Determine the (x, y) coordinate at the center of the cell enclosing the given text.  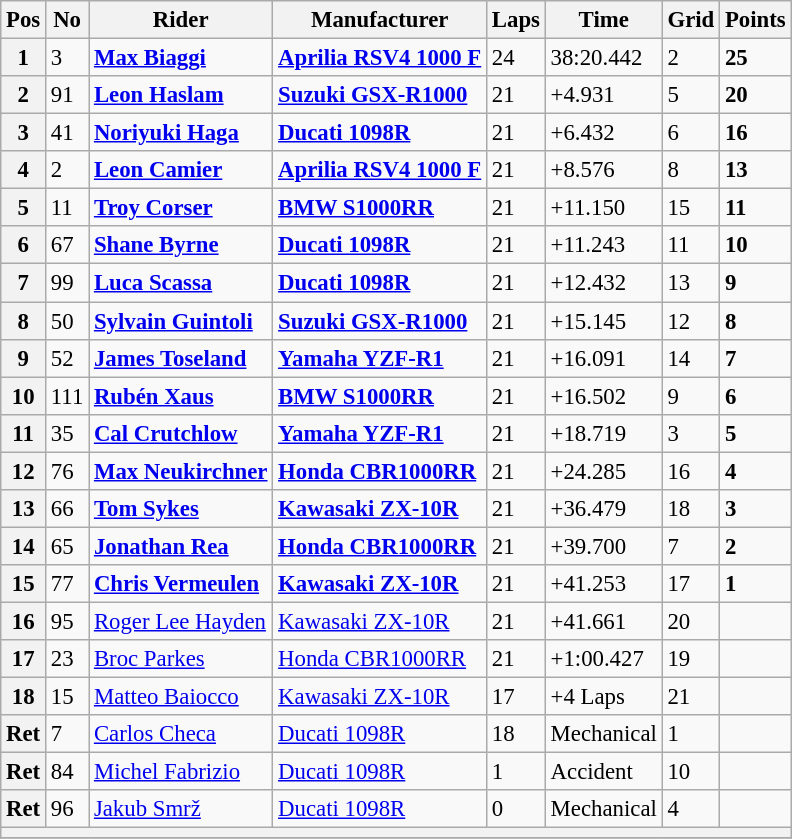
67 (68, 245)
+11.150 (604, 208)
25 (756, 58)
+16.502 (604, 396)
+6.432 (604, 133)
76 (68, 471)
Matteo Baiocco (181, 697)
No (68, 20)
23 (68, 659)
Carlos Checa (181, 734)
+18.719 (604, 433)
Chris Vermeulen (181, 584)
50 (68, 321)
Max Neukirchner (181, 471)
Pos (24, 20)
+1:00.427 (604, 659)
Rubén Xaus (181, 396)
65 (68, 546)
Time (604, 20)
Sylvain Guintoli (181, 321)
19 (690, 659)
Tom Sykes (181, 509)
Roger Lee Hayden (181, 621)
84 (68, 772)
Noriyuki Haga (181, 133)
Leon Haslam (181, 95)
+4 Laps (604, 697)
111 (68, 396)
24 (516, 58)
Manufacturer (380, 20)
Cal Crutchlow (181, 433)
Grid (690, 20)
+11.243 (604, 245)
+39.700 (604, 546)
66 (68, 509)
41 (68, 133)
91 (68, 95)
+41.661 (604, 621)
+24.285 (604, 471)
Leon Camier (181, 170)
38:20.442 (604, 58)
Max Biaggi (181, 58)
Shane Byrne (181, 245)
Broc Parkes (181, 659)
77 (68, 584)
+8.576 (604, 170)
James Toseland (181, 358)
Points (756, 20)
+4.931 (604, 95)
Jakub Smrž (181, 809)
Rider (181, 20)
35 (68, 433)
+15.145 (604, 321)
99 (68, 283)
95 (68, 621)
Luca Scassa (181, 283)
Accident (604, 772)
52 (68, 358)
Laps (516, 20)
Troy Corser (181, 208)
0 (516, 809)
+16.091 (604, 358)
+12.432 (604, 283)
+36.479 (604, 509)
Michel Fabrizio (181, 772)
96 (68, 809)
Jonathan Rea (181, 546)
+41.253 (604, 584)
